Scan for the cell matching the given text and deliver its (x, y) coordinate at center. 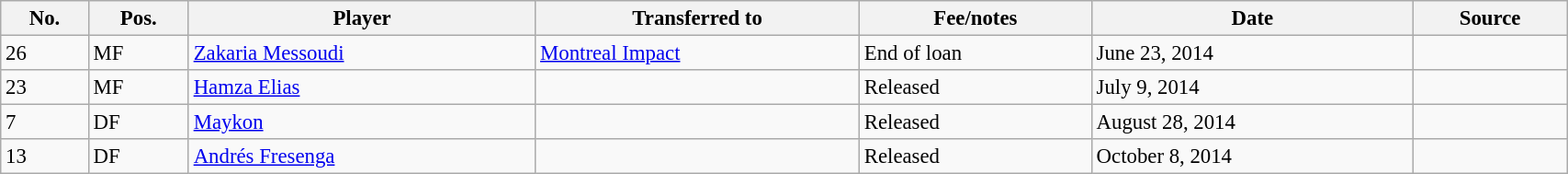
Source (1490, 18)
Andrés Fresenga (362, 157)
End of loan (976, 53)
Hamza Elias (362, 87)
7 (44, 122)
June 23, 2014 (1252, 53)
Zakaria Messoudi (362, 53)
Fee/notes (976, 18)
Player (362, 18)
October 8, 2014 (1252, 157)
No. (44, 18)
26 (44, 53)
Pos. (138, 18)
Maykon (362, 122)
13 (44, 157)
23 (44, 87)
Transferred to (698, 18)
July 9, 2014 (1252, 87)
Date (1252, 18)
Montreal Impact (698, 53)
August 28, 2014 (1252, 122)
